Identify which cell holds the provided text, then report its (x, y) central coordinate. 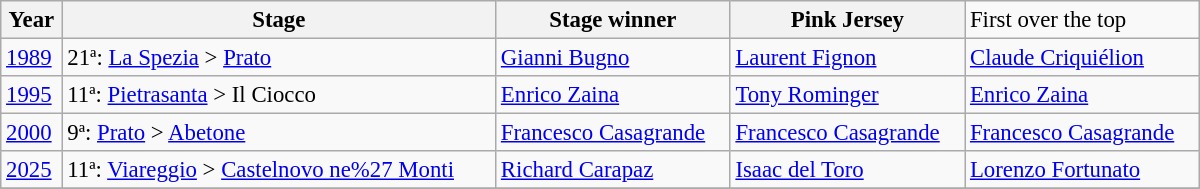
Pink Jersey (848, 20)
Stage winner (614, 20)
Gianni Bugno (614, 58)
Laurent Fignon (848, 58)
9ª: Prato > Abetone (279, 133)
Richard Carapaz (614, 170)
1995 (32, 95)
11ª: Pietrasanta > Il Ciocco (279, 95)
Tony Rominger (848, 95)
1989 (32, 58)
Stage (279, 20)
Isaac del Toro (848, 170)
First over the top (1082, 20)
21ª: La Spezia > Prato (279, 58)
Lorenzo Fortunato (1082, 170)
Year (32, 20)
2000 (32, 133)
11ª: Viareggio > Castelnovo ne%27 Monti (279, 170)
Claude Criquiélion (1082, 58)
2025 (32, 170)
